Determine the (x, y) coordinate at the center of the cell enclosing the given text.  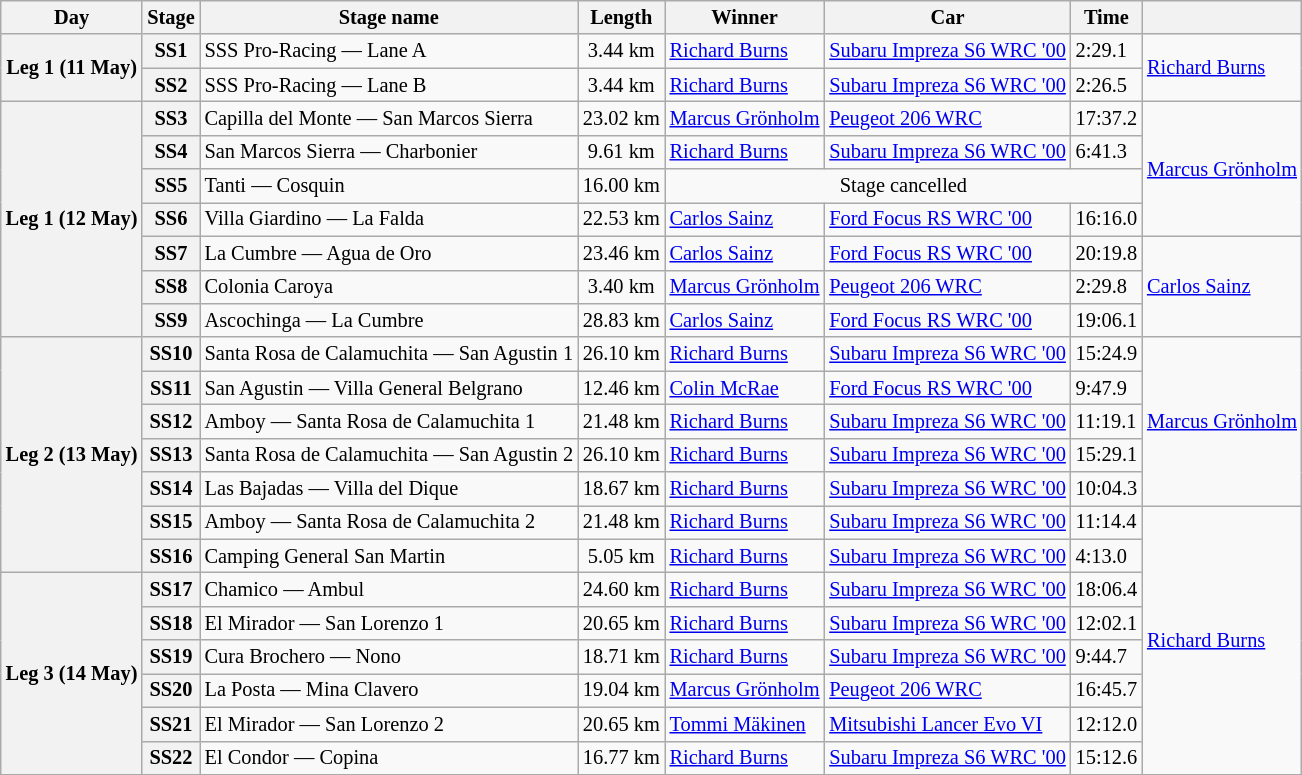
SS18 (170, 623)
Santa Rosa de Calamuchita — San Agustin 2 (389, 455)
SS1 (170, 51)
SS6 (170, 219)
La Cumbre — Agua de Oro (389, 253)
Amboy — Santa Rosa de Calamuchita 1 (389, 421)
23.02 km (622, 118)
SS14 (170, 489)
SS16 (170, 556)
6:41.3 (1106, 152)
Leg 3 (14 May) (72, 673)
18.67 km (622, 489)
18:06.4 (1106, 589)
11:19.1 (1106, 421)
16.00 km (622, 186)
SS22 (170, 758)
15:24.9 (1106, 354)
SS11 (170, 388)
Time (1106, 17)
SS8 (170, 287)
SS4 (170, 152)
Leg 1 (12 May) (72, 219)
12.46 km (622, 388)
10:04.3 (1106, 489)
Cura Brochero — Nono (389, 657)
3.40 km (622, 287)
16:45.7 (1106, 690)
2:29.8 (1106, 287)
2:29.1 (1106, 51)
SS5 (170, 186)
Villa Giardino — La Falda (389, 219)
Camping General San Martin (389, 556)
Las Bajadas — Villa del Dique (389, 489)
SS13 (170, 455)
Tommi Mäkinen (745, 724)
SS15 (170, 522)
San Marcos Sierra — Charbonier (389, 152)
SS7 (170, 253)
19:06.1 (1106, 320)
Colonia Caroya (389, 287)
Stage name (389, 17)
San Agustin — Villa General Belgrano (389, 388)
15:29.1 (1106, 455)
SS21 (170, 724)
SS17 (170, 589)
18.71 km (622, 657)
La Posta — Mina Clavero (389, 690)
17:37.2 (1106, 118)
Mitsubishi Lancer Evo VI (947, 724)
28.83 km (622, 320)
23.46 km (622, 253)
Amboy — Santa Rosa de Calamuchita 2 (389, 522)
SS2 (170, 85)
Car (947, 17)
Leg 2 (13 May) (72, 455)
16:16.0 (1106, 219)
Tanti — Cosquin (389, 186)
SS20 (170, 690)
El Mirador — San Lorenzo 1 (389, 623)
Stage cancelled (904, 186)
SS3 (170, 118)
19.04 km (622, 690)
Santa Rosa de Calamuchita — San Agustin 1 (389, 354)
5.05 km (622, 556)
SS12 (170, 421)
Colin McRae (745, 388)
El Mirador — San Lorenzo 2 (389, 724)
SS19 (170, 657)
4:13.0 (1106, 556)
Chamico — Ambul (389, 589)
Stage (170, 17)
24.60 km (622, 589)
16.77 km (622, 758)
Ascochinga — La Cumbre (389, 320)
12:02.1 (1106, 623)
El Condor — Copina (389, 758)
Leg 1 (11 May) (72, 68)
20:19.8 (1106, 253)
SSS Pro-Racing — Lane A (389, 51)
Length (622, 17)
Day (72, 17)
SSS Pro-Racing — Lane B (389, 85)
SS10 (170, 354)
Capilla del Monte — San Marcos Sierra (389, 118)
9:44.7 (1106, 657)
SS9 (170, 320)
Winner (745, 17)
15:12.6 (1106, 758)
2:26.5 (1106, 85)
9:47.9 (1106, 388)
22.53 km (622, 219)
12:12.0 (1106, 724)
11:14.4 (1106, 522)
9.61 km (622, 152)
